Detect which cell encompasses the target text, then output its (x, y) center coordinate. 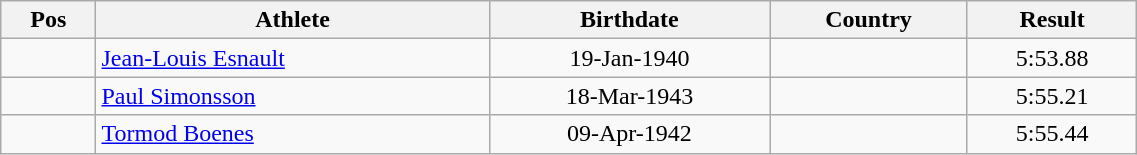
Result (1052, 20)
5:53.88 (1052, 58)
Country (869, 20)
Tormod Boenes (292, 134)
5:55.44 (1052, 134)
Athlete (292, 20)
09-Apr-1942 (629, 134)
Jean-Louis Esnault (292, 58)
Pos (48, 20)
Paul Simonsson (292, 96)
19-Jan-1940 (629, 58)
Birthdate (629, 20)
5:55.21 (1052, 96)
18-Mar-1943 (629, 96)
